Detect which cell encompasses the target text, then output its [x, y] center coordinate. 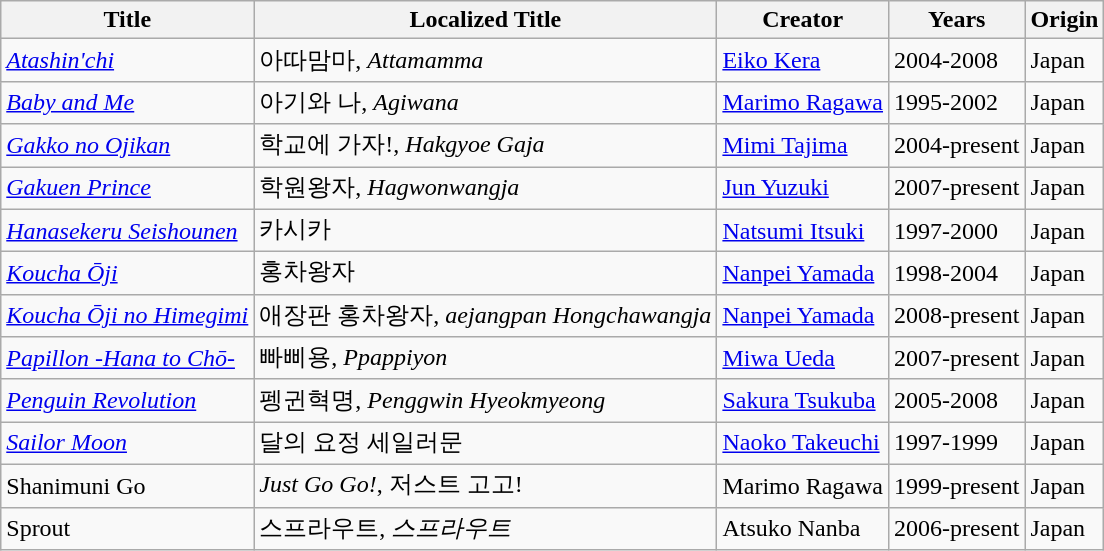
Creator [803, 20]
2005-2008 [957, 400]
Eiko Kera [803, 60]
2004-present [957, 146]
Papillon -Hana to Chō- [128, 358]
아따맘마, Attamamma [486, 60]
1997-1999 [957, 444]
홍차왕자 [486, 274]
2004-2008 [957, 60]
Miwa Ueda [803, 358]
Years [957, 20]
Hanasekeru Seishounen [128, 230]
2006-present [957, 528]
1999-present [957, 486]
Koucha Ōji no Himegimi [128, 316]
1995-2002 [957, 102]
Gakko no Ojikan [128, 146]
스프라우트, 스프라우트 [486, 528]
Mimi Tajima [803, 146]
펭귄혁명, Penggwin Hyeokmyeong [486, 400]
학교에 가자!, Hakgyoe Gaja [486, 146]
Gakuen Prince [128, 188]
Atsuko Nanba [803, 528]
빠삐용, Ppappiyon [486, 358]
Natsumi Itsuki [803, 230]
Origin [1064, 20]
Koucha Ōji [128, 274]
Baby and Me [128, 102]
Atashin'chi [128, 60]
달의 요정 세일러문 [486, 444]
애장판 홍차왕자, aejangpan Hongchawangja [486, 316]
Sprout [128, 528]
Title [128, 20]
Naoko Takeuchi [803, 444]
2008-present [957, 316]
1997-2000 [957, 230]
Sailor Moon [128, 444]
카시카 [486, 230]
Penguin Revolution [128, 400]
학원왕자, Hagwonwangja [486, 188]
Shanimuni Go [128, 486]
Just Go Go!, 저스트 고고! [486, 486]
아기와 나, Agiwana [486, 102]
Localized Title [486, 20]
Jun Yuzuki [803, 188]
1998-2004 [957, 274]
Sakura Tsukuba [803, 400]
